Search for the cell housing the specified text and yield its (x, y) center coordinate. 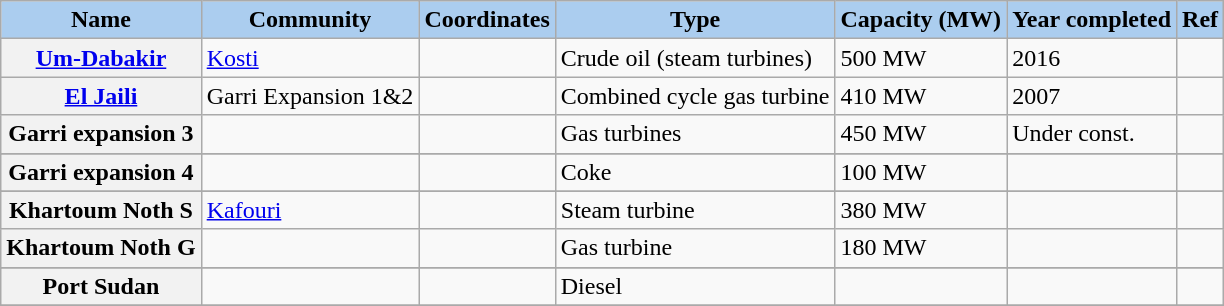
Coke (695, 172)
Diesel (695, 286)
500 MW (921, 58)
Name (101, 20)
Gas turbines (695, 134)
Khartoum Noth S (101, 210)
Crude oil (steam turbines) (695, 58)
Combined cycle gas turbine (695, 96)
Um-Dabakir (101, 58)
Garri expansion 3 (101, 134)
410 MW (921, 96)
2007 (1092, 96)
450 MW (921, 134)
Coordinates (487, 20)
Ref (1200, 20)
Community (310, 20)
Capacity (MW) (921, 20)
180 MW (921, 248)
Garri expansion 4 (101, 172)
Garri Expansion 1&2 (310, 96)
2016 (1092, 58)
Type (695, 20)
Khartoum Noth G (101, 248)
Kafouri (310, 210)
100 MW (921, 172)
Under const. (1092, 134)
Year completed (1092, 20)
Port Sudan (101, 286)
Steam turbine (695, 210)
El Jaili (101, 96)
Gas turbine (695, 248)
Kosti (310, 58)
380 MW (921, 210)
